Identify which cell holds the provided text, then report its [X, Y] central coordinate. 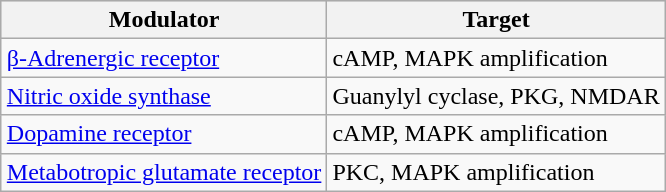
β-Adrenergic receptor [164, 58]
Target [496, 20]
Dopamine receptor [164, 134]
Modulator [164, 20]
Guanylyl cyclase, PKG, NMDAR [496, 96]
PKC, MAPK amplification [496, 172]
Nitric oxide synthase [164, 96]
Metabotropic glutamate receptor [164, 172]
